From the cell containing the given text, extract its center point as (x, y) coordinate. 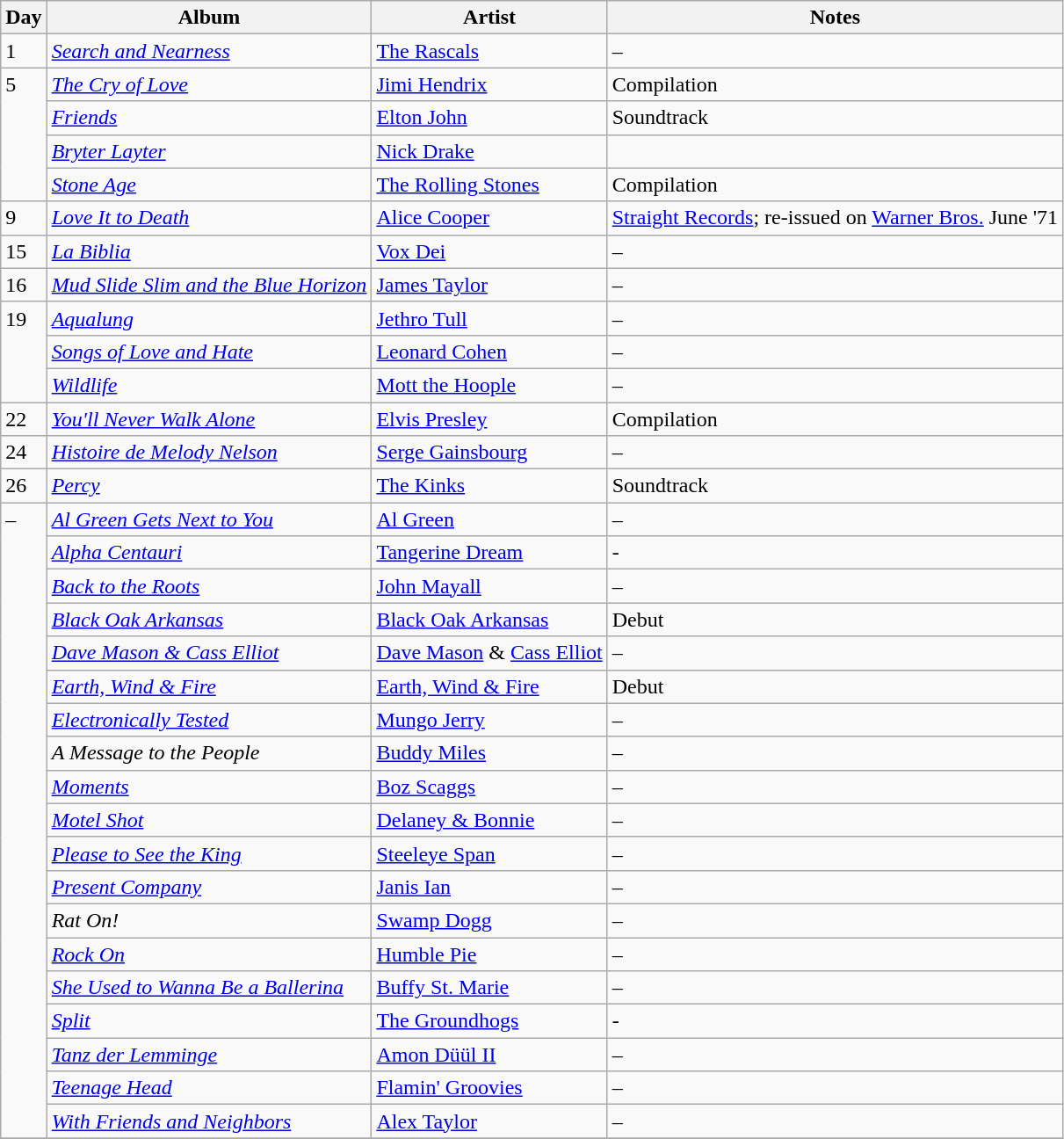
Humble Pie (489, 954)
You'll Never Walk Alone (209, 419)
James Taylor (489, 285)
Steeleye Span (489, 853)
Bryter Layter (209, 151)
Friends (209, 118)
1 (24, 51)
Vox Dei (489, 251)
Mott the Hoople (489, 385)
Elvis Presley (489, 419)
Teenage Head (209, 1088)
15 (24, 251)
Amon Düül II (489, 1055)
Straight Records; re-issued on Warner Bros. June '71 (835, 218)
Alice Cooper (489, 218)
Janis Ian (489, 887)
19 (24, 352)
Swamp Dogg (489, 920)
The Rascals (489, 51)
Back to the Roots (209, 586)
Rock On (209, 954)
Search and Nearness (209, 51)
Stone Age (209, 185)
Songs of Love and Hate (209, 352)
Delaney & Bonnie (489, 820)
Rat On! (209, 920)
Leonard Cohen (489, 352)
Mungo Jerry (489, 720)
Jimi Hendrix (489, 84)
Mud Slide Slim and the Blue Horizon (209, 285)
Boz Scaggs (489, 787)
She Used to Wanna Be a Ballerina (209, 988)
Aqualung (209, 318)
Histoire de Melody Nelson (209, 453)
Alex Taylor (489, 1121)
A Message to the People (209, 753)
Nick Drake (489, 151)
Al Green (489, 519)
Split (209, 1021)
Wildlife (209, 385)
Flamin' Groovies (489, 1088)
Please to See the King (209, 853)
The Kinks (489, 486)
John Mayall (489, 586)
The Rolling Stones (489, 185)
Percy (209, 486)
Album (209, 18)
24 (24, 453)
Motel Shot (209, 820)
Day (24, 18)
Moments (209, 787)
Electronically Tested (209, 720)
Al Green Gets Next to You (209, 519)
Love It to Death (209, 218)
Buffy St. Marie (489, 988)
Alpha Centauri (209, 553)
La Biblia (209, 251)
Tanz der Lemminge (209, 1055)
Elton John (489, 118)
Serge Gainsbourg (489, 453)
The Groundhogs (489, 1021)
Buddy Miles (489, 753)
Present Company (209, 887)
Jethro Tull (489, 318)
22 (24, 419)
Tangerine Dream (489, 553)
The Cry of Love (209, 84)
9 (24, 218)
Notes (835, 18)
Artist (489, 18)
5 (24, 134)
16 (24, 285)
26 (24, 486)
With Friends and Neighbors (209, 1121)
